Determine the (x, y) coordinate at the center of the cell enclosing the given text.  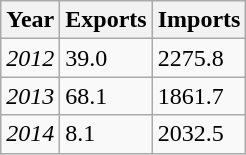
1861.7 (199, 96)
Exports (106, 20)
8.1 (106, 134)
2275.8 (199, 58)
39.0 (106, 58)
2012 (30, 58)
Imports (199, 20)
2032.5 (199, 134)
68.1 (106, 96)
Year (30, 20)
2014 (30, 134)
2013 (30, 96)
